Search for the cell housing the specified text and yield its (X, Y) center coordinate. 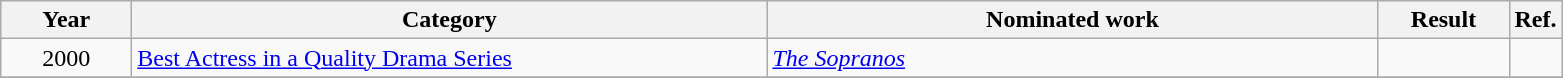
The Sopranos (1072, 58)
Year (66, 20)
2000 (66, 58)
Ref. (1536, 20)
Result (1444, 20)
Category (450, 20)
Best Actress in a Quality Drama Series (450, 58)
Nominated work (1072, 20)
